Pinpoint the cell where the given text exists, returning its [x, y] midpoint coordinate. 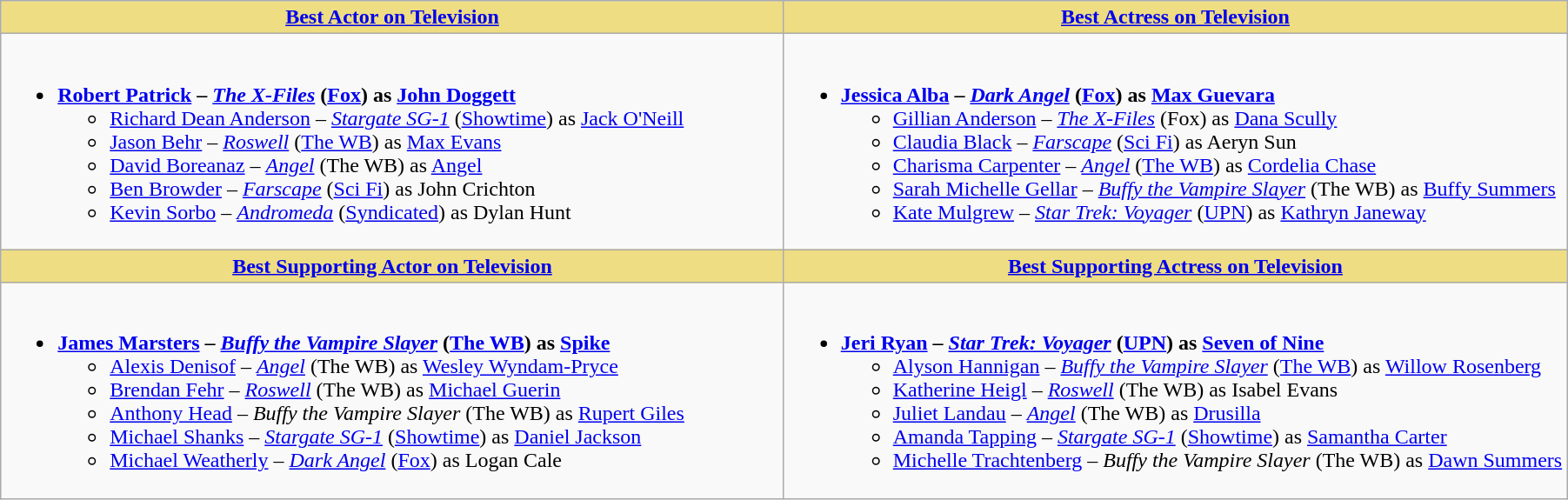
Best Actor on Television [392, 17]
Best Supporting Actor on Television [392, 266]
Best Actress on Television [1175, 17]
Best Supporting Actress on Television [1175, 266]
